For the text-containing cell, return its midpoint in [X, Y] coordinate format. 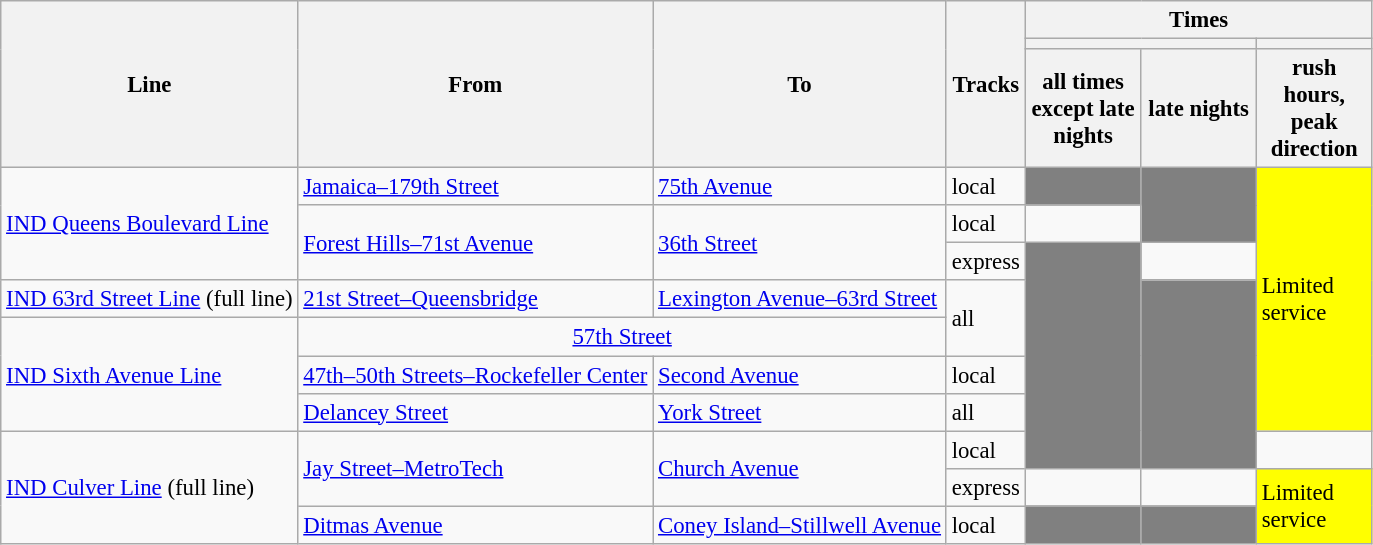
From [476, 84]
late nights [1199, 108]
Church Avenue [800, 468]
75th Avenue [800, 187]
York Street [800, 412]
Times [1198, 20]
57th Street [622, 337]
all times except late nights [1083, 108]
Second Avenue [800, 375]
Jay Street–MetroTech [476, 468]
Jamaica–179th Street [476, 187]
IND Queens Boulevard Line [150, 224]
IND Culver Line (full line) [150, 488]
rush hours, peak direction [1314, 108]
Forest Hills–71st Avenue [476, 242]
Ditmas Avenue [476, 525]
Coney Island–Stillwell Avenue [800, 525]
To [800, 84]
47th–50th Streets–Rockefeller Center [476, 375]
IND Sixth Avenue Line [150, 374]
Line [150, 84]
Lexington Avenue–63rd Street [800, 299]
36th Street [800, 242]
IND 63rd Street Line (full line) [150, 299]
21st Street–Queensbridge [476, 299]
Delancey Street [476, 412]
Tracks [986, 84]
